Provide the (X, Y) coordinate of the cell's center where the given text is located.  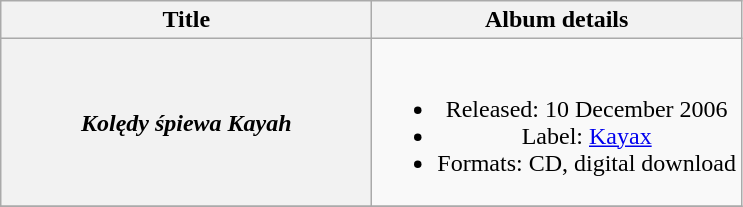
Title (186, 20)
Released: 10 December 2006Label: KayaxFormats: CD, digital download (557, 122)
Kolędy śpiewa Kayah (186, 122)
Album details (557, 20)
